Provide the [X, Y] coordinate of the cell's center where the given text is located.  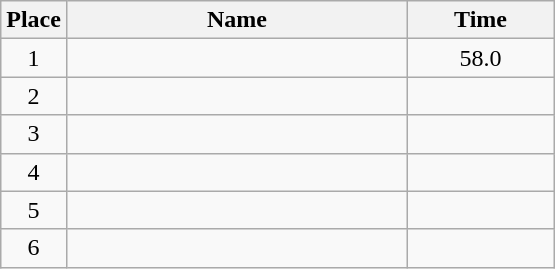
5 [34, 210]
1 [34, 58]
4 [34, 172]
6 [34, 248]
Time [481, 20]
58.0 [481, 58]
Name [236, 20]
3 [34, 134]
2 [34, 96]
Place [34, 20]
